Pinpoint the cell where the given text exists, returning its (x, y) midpoint coordinate. 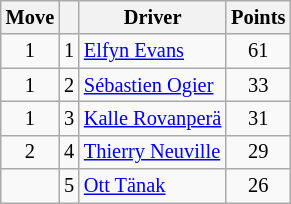
31 (258, 118)
Points (258, 17)
33 (258, 85)
Kalle Rovanperä (152, 118)
Driver (152, 17)
4 (69, 152)
Elfyn Evans (152, 51)
Move (30, 17)
61 (258, 51)
29 (258, 152)
Ott Tänak (152, 186)
5 (69, 186)
26 (258, 186)
Sébastien Ogier (152, 85)
3 (69, 118)
Thierry Neuville (152, 152)
